Extract the (x, y) coordinate from the center of the cell holding the provided text.  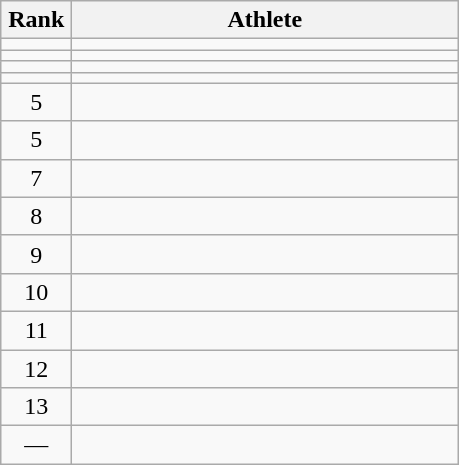
Athlete (265, 20)
9 (36, 254)
13 (36, 407)
11 (36, 330)
— (36, 445)
Rank (36, 20)
8 (36, 216)
7 (36, 178)
10 (36, 292)
12 (36, 369)
